Capture the cell that displays the provided text and extract its (X, Y) central coordinate. 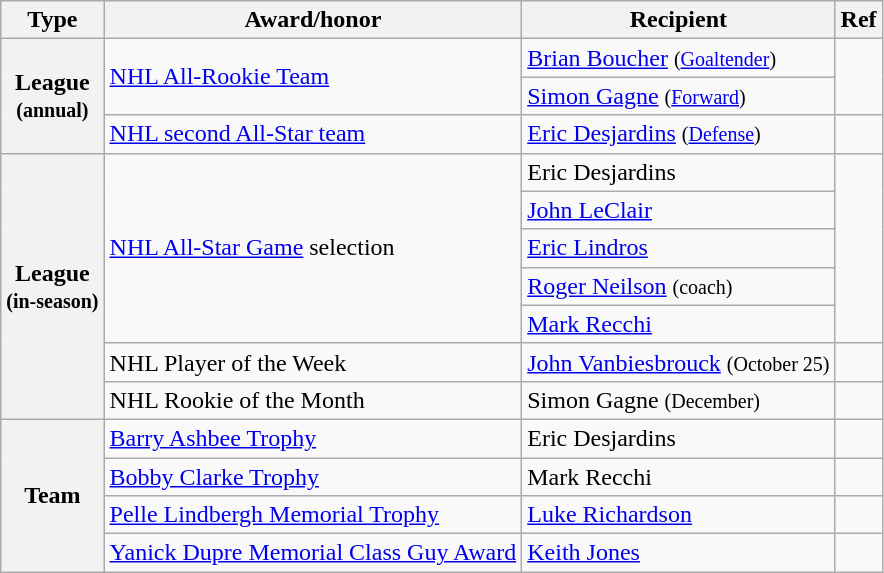
League(annual) (52, 96)
Recipient (678, 20)
NHL All-Rookie Team (313, 77)
Eric Desjardins (Defense) (678, 134)
League(in-season) (52, 286)
Pelle Lindbergh Memorial Trophy (313, 515)
Ref (858, 20)
Brian Boucher (Goaltender) (678, 58)
Simon Gagne (December) (678, 400)
Bobby Clarke Trophy (313, 477)
Luke Richardson (678, 515)
Award/honor (313, 20)
NHL Player of the Week (313, 362)
John Vanbiesbrouck (October 25) (678, 362)
NHL Rookie of the Month (313, 400)
Type (52, 20)
Team (52, 495)
NHL second All-Star team (313, 134)
NHL All-Star Game selection (313, 248)
Keith Jones (678, 553)
Simon Gagne (Forward) (678, 96)
Barry Ashbee Trophy (313, 438)
Yanick Dupre Memorial Class Guy Award (313, 553)
John LeClair (678, 210)
Roger Neilson (coach) (678, 286)
Eric Lindros (678, 248)
